Provide the [x, y] coordinate of the cell's center where the given text is located.  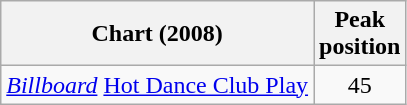
45 [360, 85]
Peakposition [360, 34]
Billboard Hot Dance Club Play [158, 85]
Chart (2008) [158, 34]
